Determine the [X, Y] coordinate at the center of the cell enclosing the given text.  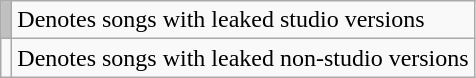
Denotes songs with leaked non-studio versions [243, 58]
Denotes songs with leaked studio versions [243, 20]
